Determine the (X, Y) coordinate at the center of the cell enclosing the given text.  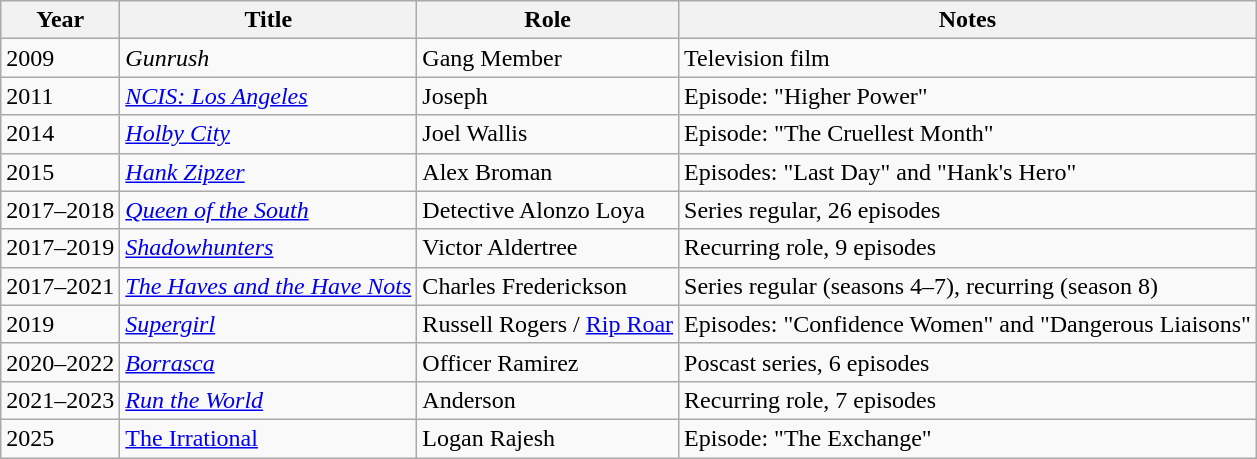
2009 (60, 58)
Title (268, 20)
Hank Zipzer (268, 172)
2020–2022 (60, 362)
2019 (60, 324)
2017–2018 (60, 210)
Supergirl (268, 324)
Episodes: "Last Day" and "Hank's Hero" (968, 172)
2017–2019 (60, 248)
Logan Rajesh (548, 438)
Joseph (548, 96)
Holby City (268, 134)
Series regular, 26 episodes (968, 210)
2017–2021 (60, 286)
Recurring role, 7 episodes (968, 400)
Run the World (268, 400)
The Irrational (268, 438)
Victor Aldertree (548, 248)
Officer Ramirez (548, 362)
Episodes: "Confidence Women" and "Dangerous Liaisons" (968, 324)
Detective Alonzo Loya (548, 210)
Alex Broman (548, 172)
The Haves and the Have Nots (268, 286)
Queen of the South (268, 210)
2011 (60, 96)
2025 (60, 438)
Gang Member (548, 58)
Year (60, 20)
2015 (60, 172)
Television film (968, 58)
Episode: "The Cruellest Month" (968, 134)
Episode: "The Exchange" (968, 438)
2021–2023 (60, 400)
Russell Rogers / Rip Roar (548, 324)
Series regular (seasons 4–7), recurring (season 8) (968, 286)
Role (548, 20)
Notes (968, 20)
Recurring role, 9 episodes (968, 248)
Poscast series, 6 episodes (968, 362)
Charles Frederickson (548, 286)
Anderson (548, 400)
NCIS: Los Angeles (268, 96)
Episode: "Higher Power" (968, 96)
Joel Wallis (548, 134)
Gunrush (268, 58)
Shadowhunters (268, 248)
2014 (60, 134)
Borrasca (268, 362)
